Return the (x, y) coordinate for the center point of the cell that contains the specified text.  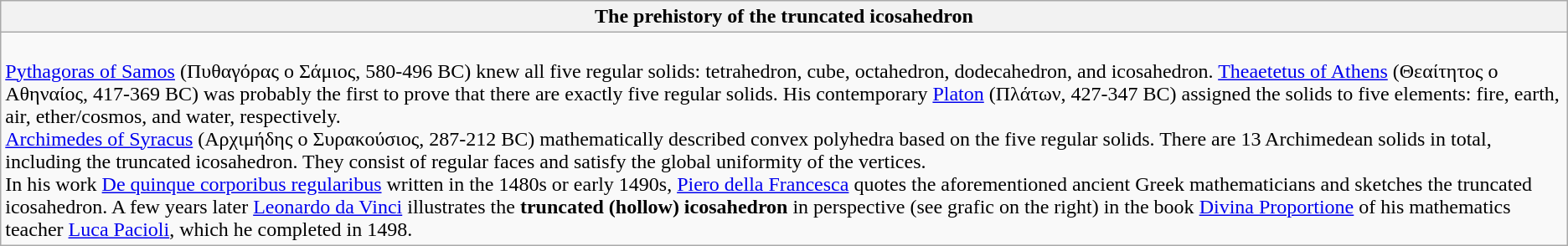
The prehistory of the truncated icosahedron (784, 17)
